Locate the cell with the specified text and output its [x, y] center coordinate. 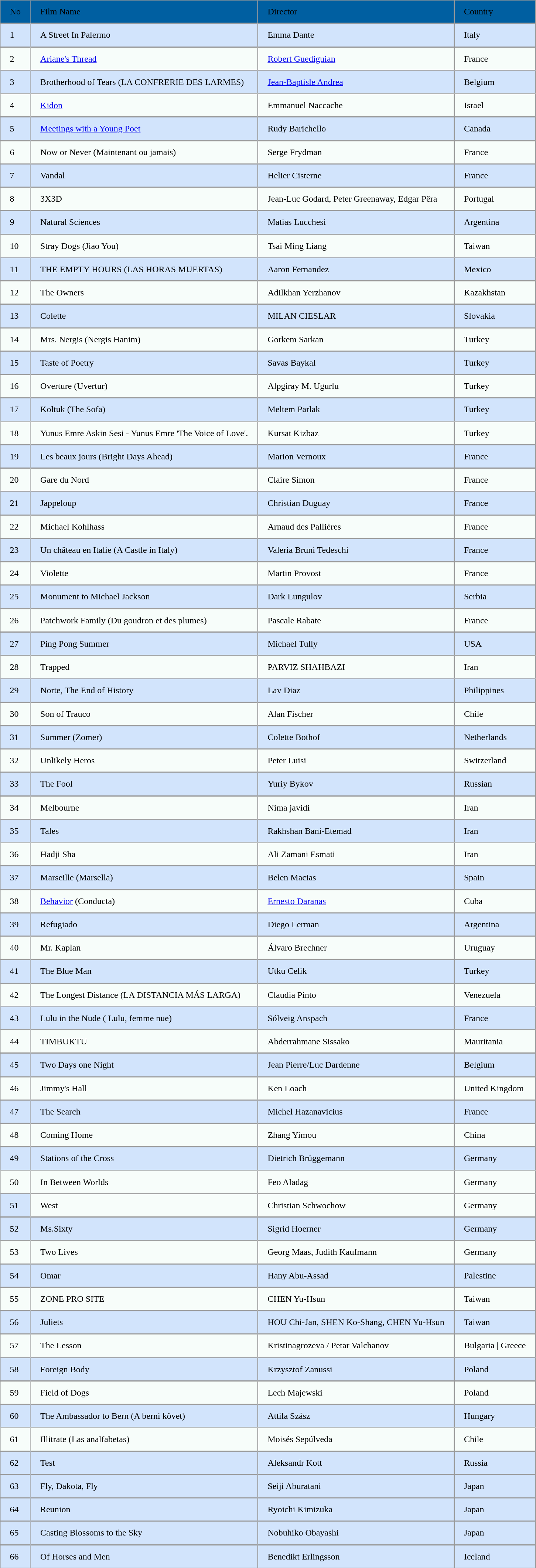
44 [15, 1041]
9 [15, 222]
27 [15, 643]
28 [15, 667]
Adilkhan Yerzhanov [356, 292]
45 [15, 1065]
Norte, The End of History [144, 691]
Summer (Zomer) [144, 737]
43 [15, 1018]
HOU Chi-Jan, SHEN Ko-Shang, CHEN Yu-Hsun [356, 1322]
Michael Tully [356, 643]
19 [15, 456]
Alpgiray M. Ugurlu [356, 386]
Marion Vernoux [356, 456]
Trapped [144, 667]
Jean-Baptisle Andrea [356, 82]
Ken Loach [356, 1088]
Taste of Poetry [144, 363]
Hany Abu-Assad [356, 1276]
Switzerland [495, 761]
Netherlands [495, 737]
34 [15, 807]
Violette [144, 573]
Colette [144, 316]
Hungary [495, 1416]
Stations of the Cross [144, 1158]
35 [15, 831]
8 [15, 199]
40 [15, 948]
16 [15, 386]
Spain [495, 877]
Russian [495, 784]
Les beaux jours (Bright Days Ahead) [144, 456]
Valeria Bruni Tedeschi [356, 550]
Robert Guediguian [356, 58]
56 [15, 1322]
Reunion [144, 1510]
TIMBUKTU [144, 1041]
Gorkem Sarkan [356, 339]
Michel Hazanavicius [356, 1112]
Jimmy's Hall [144, 1088]
17 [15, 409]
Venezuela [495, 995]
The Blue Man [144, 971]
Jean Pierre/Luc Dardenne [356, 1065]
Utku Celik [356, 971]
Brotherhood of Tears (LA CONFRERIE DES LARMES) [144, 82]
Gare du Nord [144, 480]
Emma Dante [356, 35]
33 [15, 784]
41 [15, 971]
West [144, 1205]
Marseille (Marsella) [144, 877]
Kristinagrozeva / Petar Valchanov [356, 1346]
Seiji Aburatani [356, 1486]
Aleksandr Kott [356, 1462]
Jappeloup [144, 503]
Nobuhiko Obayashi [356, 1533]
Serge Frydman [356, 152]
Lulu in the Nude ( Lulu, femme nue) [144, 1018]
Iceland [495, 1556]
48 [15, 1135]
The Lesson [144, 1346]
Patchwork Family (Du goudron et des plumes) [144, 620]
55 [15, 1299]
Ali Zamani Esmati [356, 855]
The Fool [144, 784]
4 [15, 106]
26 [15, 620]
Illitrate (Las analfabetas) [144, 1439]
36 [15, 855]
Diego Lerman [356, 925]
Palestine [495, 1276]
Overture (Uvertur) [144, 386]
Yunus Emre Askin Sesi - Yunus Emre 'The Voice of Love'. [144, 433]
Monument to Michael Jackson [144, 597]
22 [15, 527]
Álvaro Brechner [356, 948]
CHEN Yu-Hsun [356, 1299]
54 [15, 1276]
20 [15, 480]
Yuriy Bykov [356, 784]
Michael Kohlhass [144, 527]
Juliets [144, 1322]
Uruguay [495, 948]
The Search [144, 1112]
57 [15, 1346]
11 [15, 269]
Mrs. Nergis (Nergis Hanim) [144, 339]
Koltuk (The Sofa) [144, 409]
Coming Home [144, 1135]
Rakhshan Bani-Etemad [356, 831]
Tales [144, 831]
1 [15, 35]
United Kingdom [495, 1088]
Christian Schwochow [356, 1205]
Arnaud des Pallières [356, 527]
Krzysztof Zanussi [356, 1369]
49 [15, 1158]
3 [15, 82]
Matias Lucchesi [356, 222]
18 [15, 433]
Kazakhstan [495, 292]
42 [15, 995]
Ariane's Thread [144, 58]
In Between Worlds [144, 1182]
ZONE PRO SITE [144, 1299]
Son of Trauco [144, 713]
The Longest Distance (LA DISTANCIA MÁS LARGA) [144, 995]
Claudia Pinto [356, 995]
37 [15, 877]
Lech Majewski [356, 1392]
Two Days one Night [144, 1065]
Country [495, 12]
Foreign Body [144, 1369]
50 [15, 1182]
Jean-Luc Godard, Peter Greenaway, Edgar Pêra [356, 199]
MILAN CIESLAR [356, 316]
Of Horses and Men [144, 1556]
Slovakia [495, 316]
Russia [495, 1462]
59 [15, 1392]
Zhang Yimou [356, 1135]
Omar [144, 1276]
Sigrid Hoerner [356, 1229]
66 [15, 1556]
13 [15, 316]
Tsai Ming Liang [356, 246]
Refugiado [144, 925]
Mr. Kaplan [144, 948]
Abderrahmane Sissako [356, 1041]
29 [15, 691]
THE EMPTY HOURS (LAS HORAS MUERTAS) [144, 269]
Ryoichi Kimizuka [356, 1510]
31 [15, 737]
7 [15, 176]
Meetings with a Young Poet [144, 129]
Ms.Sixty [144, 1229]
Dietrich Brüggemann [356, 1158]
Philippines [495, 691]
PARVIZ SHAHBAZI [356, 667]
39 [15, 925]
Mexico [495, 269]
14 [15, 339]
Claire Simon [356, 480]
The Ambassador to Bern (A berni követ) [144, 1416]
64 [15, 1510]
Savas Baykal [356, 363]
47 [15, 1112]
53 [15, 1252]
15 [15, 363]
65 [15, 1533]
Two Lives [144, 1252]
Kidon [144, 106]
Christian Duguay [356, 503]
Cuba [495, 901]
Ernesto Daranas [356, 901]
USA [495, 643]
Aaron Fernandez [356, 269]
Dark Lungulov [356, 597]
Test [144, 1462]
Film Name [144, 12]
51 [15, 1205]
5 [15, 129]
Colette Bothof [356, 737]
No [15, 12]
Emmanuel Naccache [356, 106]
24 [15, 573]
Nima javidi [356, 807]
2 [15, 58]
Melbourne [144, 807]
Casting Blossoms to the Sky [144, 1533]
China [495, 1135]
Bulgaria | Greece [495, 1346]
Un château en Italie (A Castle in Italy) [144, 550]
61 [15, 1439]
60 [15, 1416]
38 [15, 901]
6 [15, 152]
Meltem Parlak [356, 409]
23 [15, 550]
Belen Macias [356, 877]
Peter Luisi [356, 761]
Fly, Dakota, Fly [144, 1486]
21 [15, 503]
Attila Szász [356, 1416]
A Street In Palermo [144, 35]
Director [356, 12]
Georg Maas, Judith Kaufmann [356, 1252]
63 [15, 1486]
Unlikely Heros [144, 761]
Kursat Kizbaz [356, 433]
Pascale Rabate [356, 620]
Now or Never (Maintenant ou jamais) [144, 152]
32 [15, 761]
52 [15, 1229]
58 [15, 1369]
Stray Dogs (Jiao You) [144, 246]
Vandal [144, 176]
Portugal [495, 199]
Ping Pong Summer [144, 643]
Feo Aladag [356, 1182]
Sólveig Anspach [356, 1018]
12 [15, 292]
Rudy Barichello [356, 129]
25 [15, 597]
Hadji Sha [144, 855]
Mauritania [495, 1041]
Alan Fischer [356, 713]
Helier Cisterne [356, 176]
Moisés Sepúlveda [356, 1439]
Lav Diaz [356, 691]
Serbia [495, 597]
62 [15, 1462]
3X3D [144, 199]
Field of Dogs [144, 1392]
Natural Sciences [144, 222]
Behavior (Conducta) [144, 901]
46 [15, 1088]
The Owners [144, 292]
Canada [495, 129]
Italy [495, 35]
Martin Provost [356, 573]
Israel [495, 106]
Benedikt Erlingsson [356, 1556]
10 [15, 246]
30 [15, 713]
